Extract the [X, Y] coordinate from the center of the cell holding the provided text.  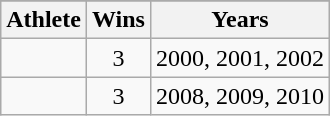
2008, 2009, 2010 [240, 96]
2000, 2001, 2002 [240, 58]
Athlete [44, 20]
Wins [118, 20]
Years [240, 20]
